Locate the cell with the specified text and output its [X, Y] center coordinate. 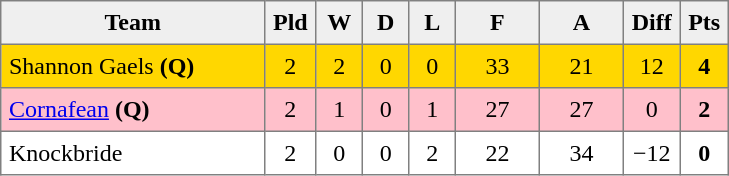
Pts [704, 23]
22 [497, 153]
Team [133, 23]
−12 [651, 153]
21 [581, 66]
Shannon Gaels (Q) [133, 66]
12 [651, 66]
W [339, 23]
Diff [651, 23]
Pld [290, 23]
34 [581, 153]
D [385, 23]
Cornafean (Q) [133, 110]
33 [497, 66]
F [497, 23]
A [581, 23]
Knockbride [133, 153]
4 [704, 66]
L [432, 23]
